Return the (x, y) coordinate for the center point of the cell that contains the specified text.  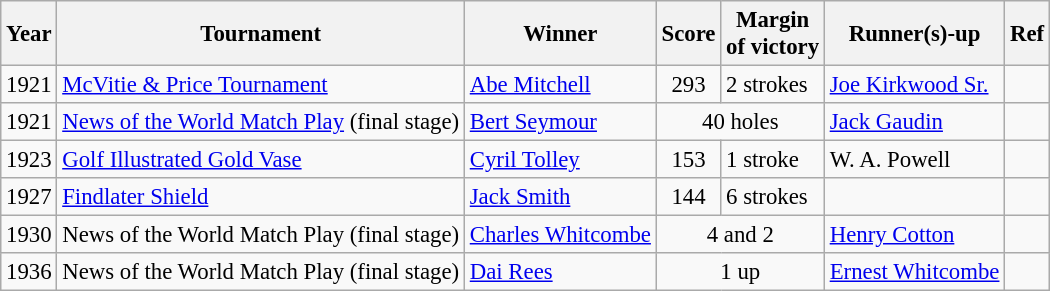
Golf Illustrated Gold Vase (261, 160)
6 strokes (773, 197)
Joe Kirkwood Sr. (914, 85)
Jack Smith (560, 197)
1927 (29, 197)
Charles Whitcombe (560, 235)
Marginof victory (773, 34)
1930 (29, 235)
Henry Cotton (914, 235)
Bert Seymour (560, 122)
144 (688, 197)
Cyril Tolley (560, 160)
4 and 2 (740, 235)
153 (688, 160)
293 (688, 85)
1 stroke (773, 160)
McVitie & Price Tournament (261, 85)
Ref (1028, 34)
Tournament (261, 34)
40 holes (740, 122)
Score (688, 34)
Findlater Shield (261, 197)
Abe Mitchell (560, 85)
W. A. Powell (914, 160)
Winner (560, 34)
Runner(s)-up (914, 34)
Year (29, 34)
Jack Gaudin (914, 122)
1923 (29, 160)
2 strokes (773, 85)
